Provide the (X, Y) coordinate of the cell's center where the given text is located.  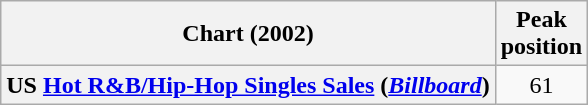
Peakposition (541, 34)
61 (541, 85)
Chart (2002) (248, 34)
US Hot R&B/Hip-Hop Singles Sales (Billboard) (248, 85)
